Extract the (X, Y) coordinate from the center of the cell holding the provided text.  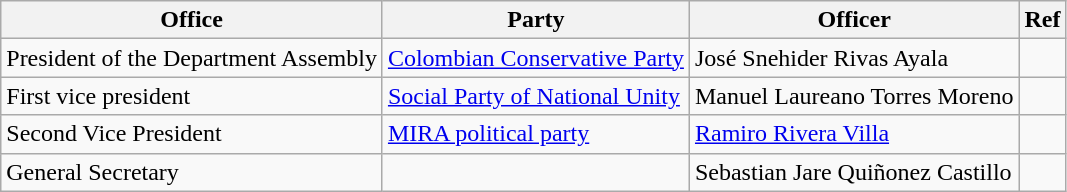
Ramiro Rivera Villa (854, 134)
Sebastian Jare Quiñonez Castillo (854, 172)
Colombian Conservative Party (536, 58)
Party (536, 20)
Social Party of National Unity (536, 96)
Ref (1042, 20)
First vice president (192, 96)
Officer (854, 20)
President of the Department Assembly (192, 58)
Office (192, 20)
MIRA political party (536, 134)
Manuel Laureano Torres Moreno (854, 96)
General Secretary (192, 172)
José Snehider Rivas Ayala (854, 58)
Second Vice President (192, 134)
